Search for the cell housing the specified text and yield its [X, Y] center coordinate. 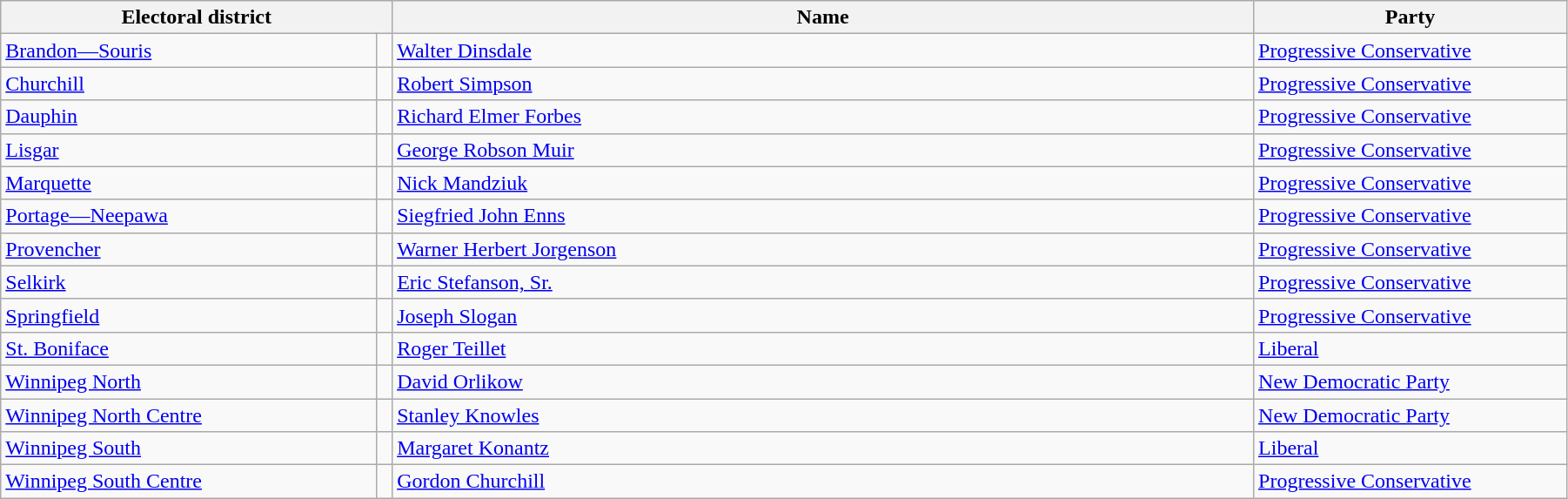
Warner Herbert Jorgenson [823, 249]
Gordon Churchill [823, 482]
Richard Elmer Forbes [823, 117]
Margaret Konantz [823, 448]
Stanley Knowles [823, 415]
Nick Mandziuk [823, 183]
Walter Dinsdale [823, 51]
Roger Teillet [823, 348]
Robert Simpson [823, 84]
David Orlikow [823, 381]
Winnipeg South Centre [189, 482]
Brandon—Souris [189, 51]
Springfield [189, 315]
Winnipeg North [189, 381]
Selkirk [189, 282]
Electoral district [197, 17]
Name [823, 17]
Party [1411, 17]
George Robson Muir [823, 150]
Marquette [189, 183]
Provencher [189, 249]
Portage—Neepawa [189, 216]
Churchill [189, 84]
Siegfried John Enns [823, 216]
Lisgar [189, 150]
St. Boniface [189, 348]
Winnipeg North Centre [189, 415]
Winnipeg South [189, 448]
Dauphin [189, 117]
Eric Stefanson, Sr. [823, 282]
Joseph Slogan [823, 315]
